Output the [x, y] coordinate of the center of the cell containing the given text.  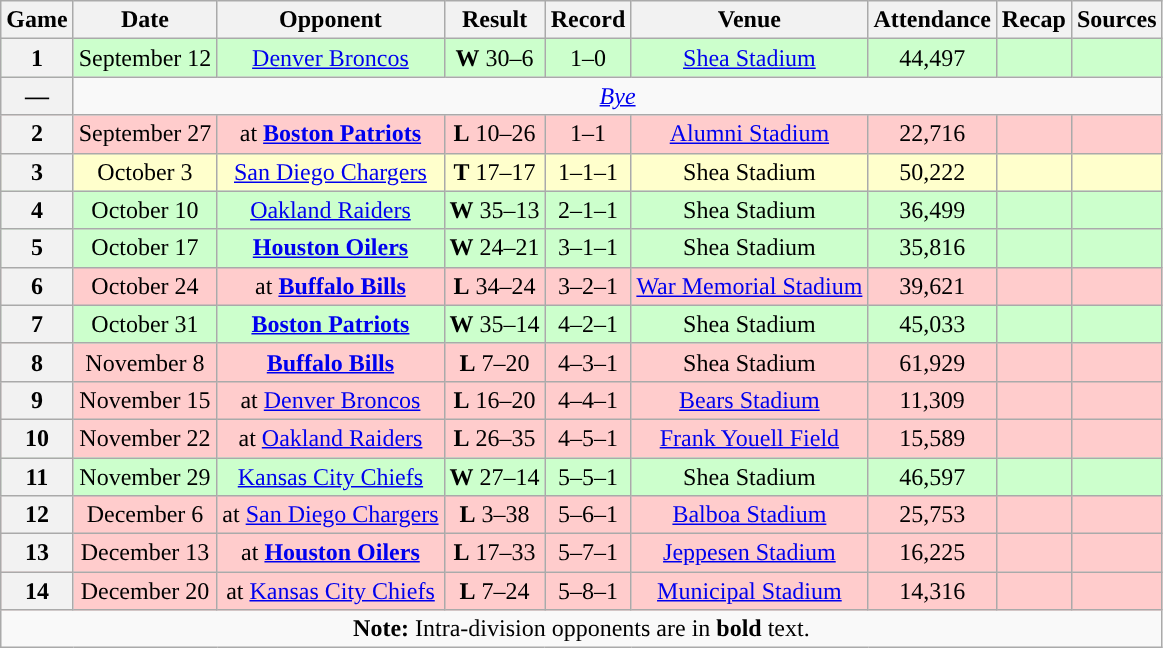
Date [145, 20]
2 [37, 134]
November 29 [145, 477]
61,929 [932, 362]
Frank Youell Field [750, 438]
at Denver Broncos [330, 400]
October 17 [145, 248]
39,621 [932, 286]
at Boston Patriots [330, 134]
W 24–21 [494, 248]
November 15 [145, 400]
Kansas City Chiefs [330, 477]
Record [588, 20]
October 10 [145, 210]
October 24 [145, 286]
5 [37, 248]
L 16–20 [494, 400]
September 12 [145, 58]
4 [37, 210]
22,716 [932, 134]
November 22 [145, 438]
1–0 [588, 58]
Alumni Stadium [750, 134]
at San Diego Chargers [330, 515]
December 13 [145, 553]
Jeppesen Stadium [750, 553]
L 10–26 [494, 134]
12 [37, 515]
L 7–24 [494, 591]
3–1–1 [588, 248]
Note: Intra-division opponents are in bold text. [582, 629]
44,497 [932, 58]
Bye [618, 96]
5–6–1 [588, 515]
50,222 [932, 172]
December 6 [145, 515]
L 34–24 [494, 286]
Balboa Stadium [750, 515]
45,033 [932, 324]
Venue [750, 20]
L 7–20 [494, 362]
October 31 [145, 324]
14 [37, 591]
4–2–1 [588, 324]
L 17–33 [494, 553]
35,816 [932, 248]
3–2–1 [588, 286]
3 [37, 172]
Oakland Raiders [330, 210]
25,753 [932, 515]
2–1–1 [588, 210]
at Houston Oilers [330, 553]
— [37, 96]
W 27–14 [494, 477]
11 [37, 477]
4–4–1 [588, 400]
8 [37, 362]
at Buffalo Bills [330, 286]
5–8–1 [588, 591]
Bears Stadium [750, 400]
1–1 [588, 134]
1 [37, 58]
13 [37, 553]
6 [37, 286]
16,225 [932, 553]
December 20 [145, 591]
Opponent [330, 20]
September 27 [145, 134]
7 [37, 324]
Houston Oilers [330, 248]
Result [494, 20]
November 8 [145, 362]
W 35–14 [494, 324]
W 30–6 [494, 58]
Attendance [932, 20]
14,316 [932, 591]
Game [37, 20]
15,589 [932, 438]
36,499 [932, 210]
4–5–1 [588, 438]
5–5–1 [588, 477]
Municipal Stadium [750, 591]
L 3–38 [494, 515]
L 26–35 [494, 438]
1–1–1 [588, 172]
W 35–13 [494, 210]
T 17–17 [494, 172]
5–7–1 [588, 553]
October 3 [145, 172]
San Diego Chargers [330, 172]
10 [37, 438]
Buffalo Bills [330, 362]
46,597 [932, 477]
9 [37, 400]
Recap [1034, 20]
4–3–1 [588, 362]
at Oakland Raiders [330, 438]
Boston Patriots [330, 324]
Sources [1116, 20]
Denver Broncos [330, 58]
11,309 [932, 400]
at Kansas City Chiefs [330, 591]
War Memorial Stadium [750, 286]
